Determine the (x, y) coordinate at the center of the cell enclosing the given text.  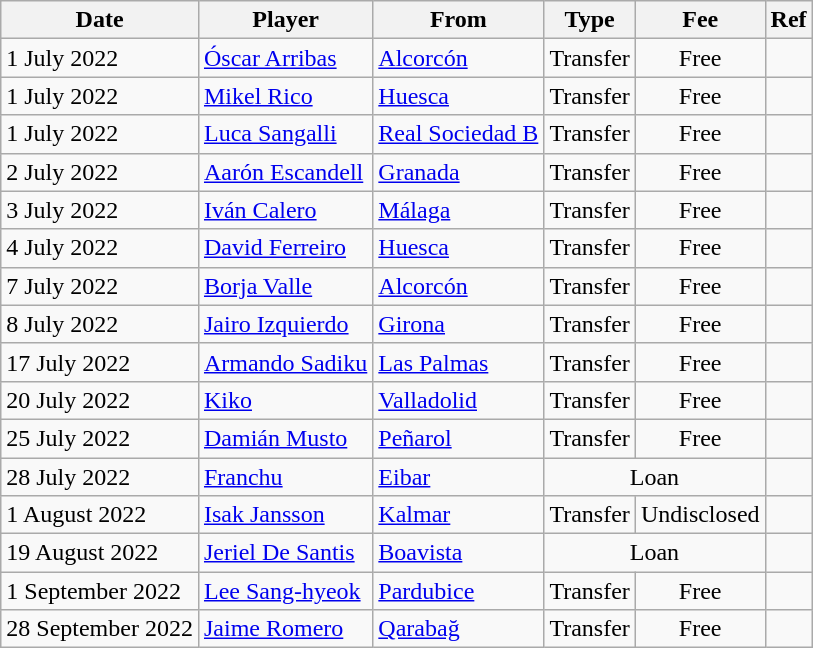
Granada (458, 172)
Aarón Escandell (285, 172)
Player (285, 20)
4 July 2022 (100, 248)
Pardubice (458, 591)
Real Sociedad B (458, 134)
Armando Sadiku (285, 362)
Jairo Izquierdo (285, 324)
Luca Sangalli (285, 134)
Fee (700, 20)
Girona (458, 324)
Valladolid (458, 400)
Peñarol (458, 438)
1 September 2022 (100, 591)
20 July 2022 (100, 400)
28 July 2022 (100, 477)
David Ferreiro (285, 248)
Damián Musto (285, 438)
Boavista (458, 553)
Undisclosed (700, 515)
Málaga (458, 210)
7 July 2022 (100, 286)
Óscar Arribas (285, 58)
19 August 2022 (100, 553)
1 August 2022 (100, 515)
Jeriel De Santis (285, 553)
Las Palmas (458, 362)
28 September 2022 (100, 629)
Qarabağ (458, 629)
Kalmar (458, 515)
Franchu (285, 477)
Kiko (285, 400)
Lee Sang-hyeok (285, 591)
3 July 2022 (100, 210)
Borja Valle (285, 286)
25 July 2022 (100, 438)
Mikel Rico (285, 96)
Isak Jansson (285, 515)
Type (590, 20)
Jaime Romero (285, 629)
2 July 2022 (100, 172)
Eibar (458, 477)
Iván Calero (285, 210)
From (458, 20)
17 July 2022 (100, 362)
Date (100, 20)
Ref (788, 20)
8 July 2022 (100, 324)
